Provide the (x, y) coordinate of the cell's center where the given text is located.  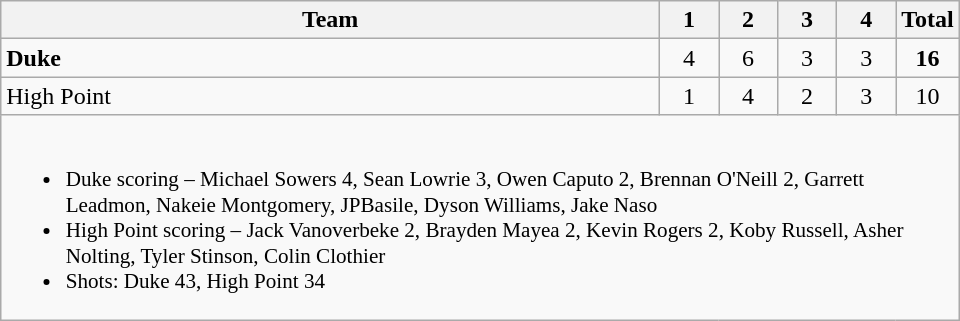
Total (928, 20)
6 (748, 58)
High Point (330, 96)
Duke (330, 58)
16 (928, 58)
Team (330, 20)
10 (928, 96)
